Extract the (x, y) coordinate from the center of the cell holding the provided text.  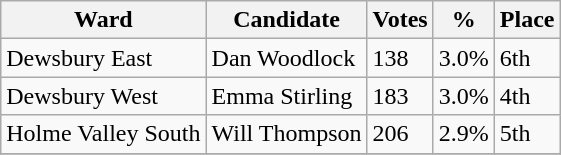
Dewsbury East (104, 58)
2.9% (464, 134)
Holme Valley South (104, 134)
Dan Woodlock (286, 58)
138 (400, 58)
206 (400, 134)
Ward (104, 20)
Votes (400, 20)
4th (527, 96)
5th (527, 134)
Place (527, 20)
183 (400, 96)
Candidate (286, 20)
% (464, 20)
6th (527, 58)
Emma Stirling (286, 96)
Will Thompson (286, 134)
Dewsbury West (104, 96)
